Capture the cell that displays the provided text and extract its [x, y] central coordinate. 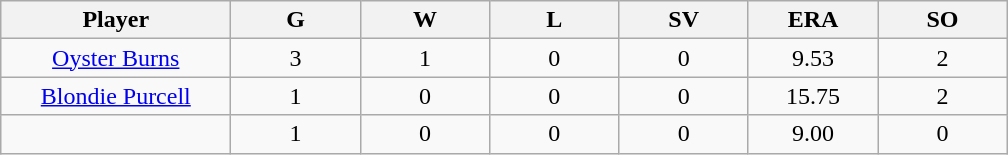
9.00 [812, 134]
ERA [812, 20]
3 [296, 58]
Blondie Purcell [116, 96]
Oyster Burns [116, 58]
L [554, 20]
SO [942, 20]
SV [684, 20]
W [424, 20]
15.75 [812, 96]
G [296, 20]
Player [116, 20]
9.53 [812, 58]
